Extract the (x, y) coordinate from the center of the cell holding the provided text.  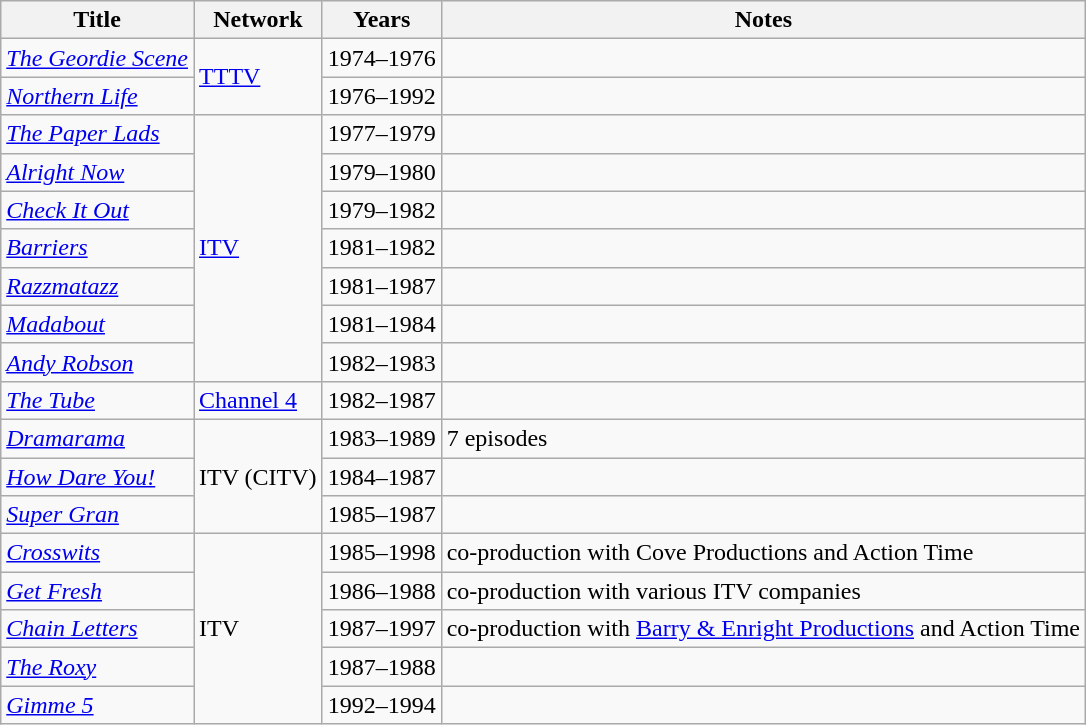
Gimme 5 (98, 705)
Alright Now (98, 172)
ITV (CITV) (258, 476)
1987–1997 (382, 629)
1982–1987 (382, 400)
1979–1982 (382, 210)
1977–1979 (382, 134)
Get Fresh (98, 591)
Years (382, 20)
1984–1987 (382, 477)
co-production with Cove Productions and Action Time (763, 553)
The Paper Lads (98, 134)
1985–1987 (382, 515)
Razzmatazz (98, 286)
1986–1988 (382, 591)
1982–1983 (382, 362)
Title (98, 20)
1981–1982 (382, 248)
7 episodes (763, 438)
Barriers (98, 248)
The Tube (98, 400)
Network (258, 20)
The Geordie Scene (98, 58)
1981–1987 (382, 286)
1981–1984 (382, 324)
Andy Robson (98, 362)
Chain Letters (98, 629)
co-production with Barry & Enright Productions and Action Time (763, 629)
1976–1992 (382, 96)
Notes (763, 20)
Madabout (98, 324)
Super Gran (98, 515)
co-production with various ITV companies (763, 591)
1974–1976 (382, 58)
1983–1989 (382, 438)
Dramarama (98, 438)
Crosswits (98, 553)
How Dare You! (98, 477)
Northern Life (98, 96)
The Roxy (98, 667)
TTTV (258, 77)
Check It Out (98, 210)
1992–1994 (382, 705)
1979–1980 (382, 172)
1985–1998 (382, 553)
1987–1988 (382, 667)
Channel 4 (258, 400)
